Provide the [x, y] coordinate of the cell's center where the given text is located.  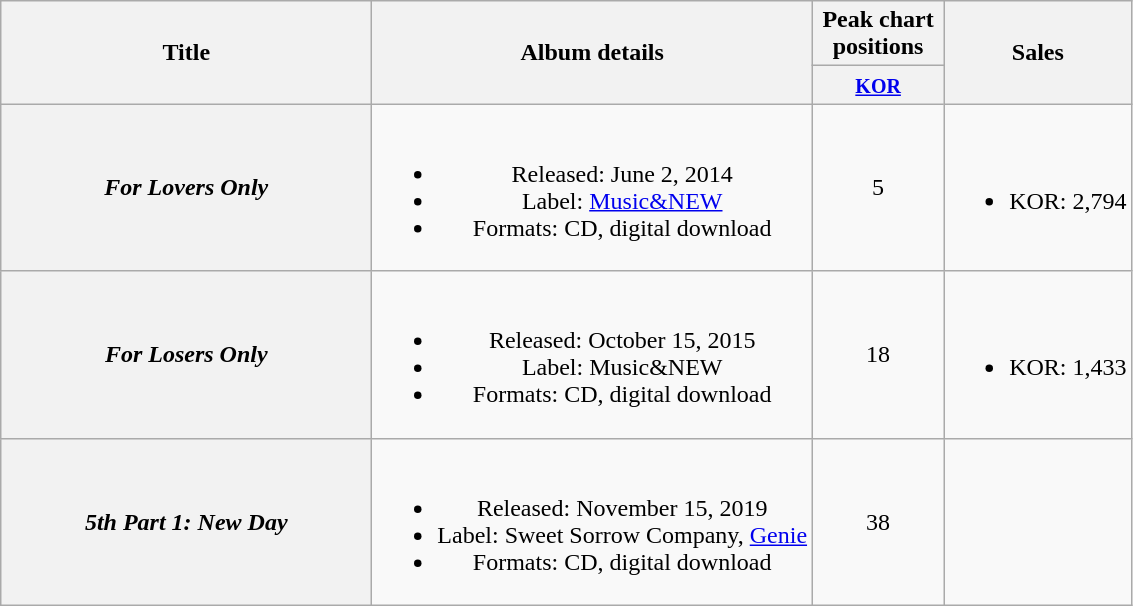
18 [878, 354]
For Lovers Only [186, 188]
Title [186, 52]
KOR [878, 85]
Album details [592, 52]
KOR: 2,794 [1038, 188]
Sales [1038, 52]
5th Part 1: New Day [186, 522]
KOR: 1,433 [1038, 354]
38 [878, 522]
For Losers Only [186, 354]
Peak chart positions [878, 34]
Released: June 2, 2014Label: Music&NEWFormats: CD, digital download [592, 188]
Released: October 15, 2015Label: Music&NEWFormats: CD, digital download [592, 354]
Released: November 15, 2019Label: Sweet Sorrow Company, GenieFormats: CD, digital download [592, 522]
5 [878, 188]
